Search for the cell housing the specified text and yield its [X, Y] center coordinate. 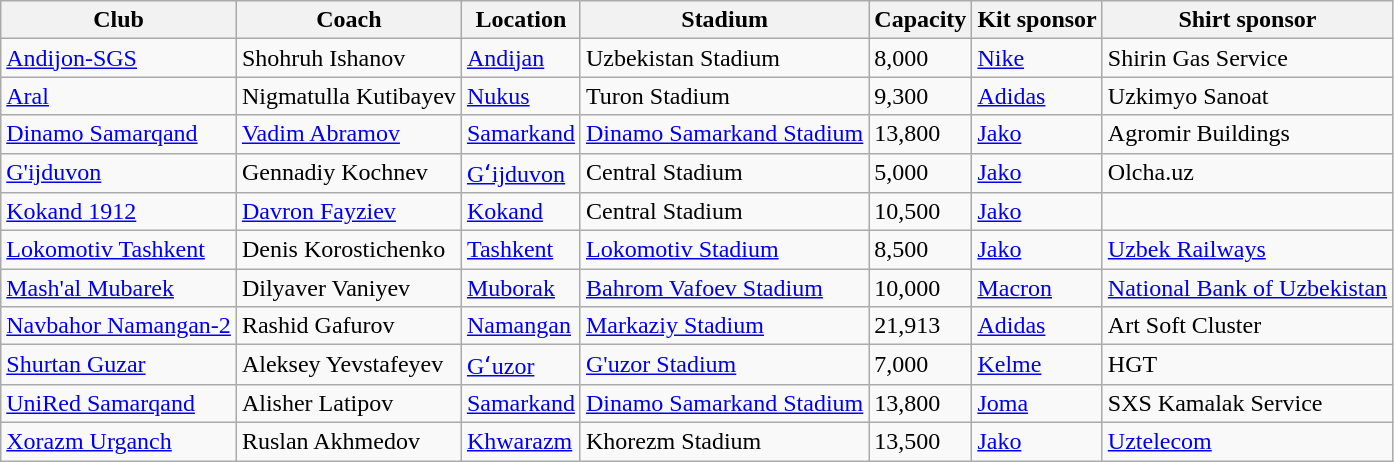
Dinamo Samarqand [119, 134]
Uzbekistan Stadium [724, 58]
Uztelecom [1247, 441]
Nigmatulla Kutibayev [348, 96]
National Bank of Uzbekistan [1247, 288]
5,000 [920, 173]
Uzkimyo Sanoat [1247, 96]
10,000 [920, 288]
Kit sponsor [1037, 20]
Stadium [724, 20]
Shurtan Guzar [119, 365]
Andijan [520, 58]
Nike [1037, 58]
Nukus [520, 96]
Agromir Buildings [1247, 134]
Macron [1037, 288]
Olcha.uz [1247, 173]
Rashid Gafurov [348, 326]
Bahrom Vafoev Stadium [724, 288]
Navbahor Namangan-2 [119, 326]
Mash'al Mubarek [119, 288]
Tashkent [520, 250]
Aleksey Yevstafeyev [348, 365]
Location [520, 20]
Shohruh Ishanov [348, 58]
G'uzor Stadium [724, 365]
Capacity [920, 20]
Aral [119, 96]
SXS Kamalak Service [1247, 403]
Gʻijduvon [520, 173]
Club [119, 20]
Uzbek Railways [1247, 250]
Art Soft Cluster [1247, 326]
Turon Stadium [724, 96]
Kokand 1912 [119, 212]
Shirt sponsor [1247, 20]
7,000 [920, 365]
Coach [348, 20]
Joma [1037, 403]
Alisher Latipov [348, 403]
Davron Fayziev [348, 212]
Lokomotiv Stadium [724, 250]
Shirin Gas Service [1247, 58]
Khorezm Stadium [724, 441]
Namangan [520, 326]
Andijon-SGS [119, 58]
13,500 [920, 441]
9,300 [920, 96]
Kokand [520, 212]
Kelme [1037, 365]
Markaziy Stadium [724, 326]
Dilyaver Vaniyev [348, 288]
8,500 [920, 250]
G'ijduvon [119, 173]
Gennadiy Kochnev [348, 173]
Denis Korostichenko [348, 250]
Xorazm Urganch [119, 441]
Khwarazm [520, 441]
10,500 [920, 212]
Lokomotiv Tashkent [119, 250]
UniRed Samarqand [119, 403]
Muborak [520, 288]
HGT [1247, 365]
Gʻuzor [520, 365]
21,913 [920, 326]
Ruslan Akhmedov [348, 441]
Vadim Abramov [348, 134]
8,000 [920, 58]
